Locate the cell with the specified text and output its (X, Y) center coordinate. 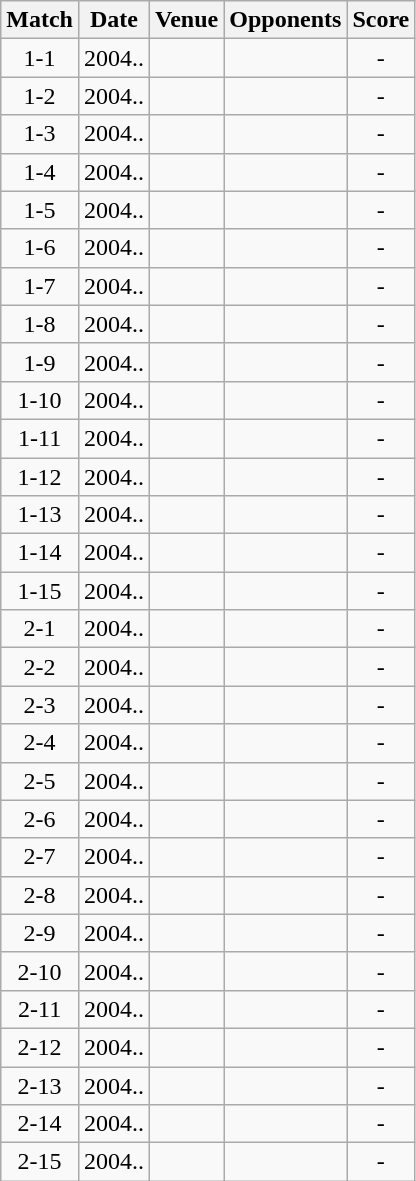
Venue (187, 20)
2-5 (40, 781)
Score (381, 20)
2-1 (40, 629)
1-14 (40, 553)
2-7 (40, 857)
Match (40, 20)
2-9 (40, 933)
2-8 (40, 895)
1-5 (40, 210)
1-6 (40, 248)
1-3 (40, 134)
2-13 (40, 1085)
2-4 (40, 743)
2-15 (40, 1162)
2-6 (40, 819)
1-13 (40, 515)
Opponents (286, 20)
1-4 (40, 172)
1-7 (40, 286)
1-1 (40, 58)
Date (114, 20)
2-14 (40, 1124)
1-8 (40, 324)
2-12 (40, 1047)
2-3 (40, 705)
1-11 (40, 438)
2-11 (40, 1009)
1-9 (40, 362)
2-2 (40, 667)
1-2 (40, 96)
2-10 (40, 971)
1-12 (40, 477)
1-10 (40, 400)
1-15 (40, 591)
